Output the [X, Y] coordinate of the center of the cell containing the given text.  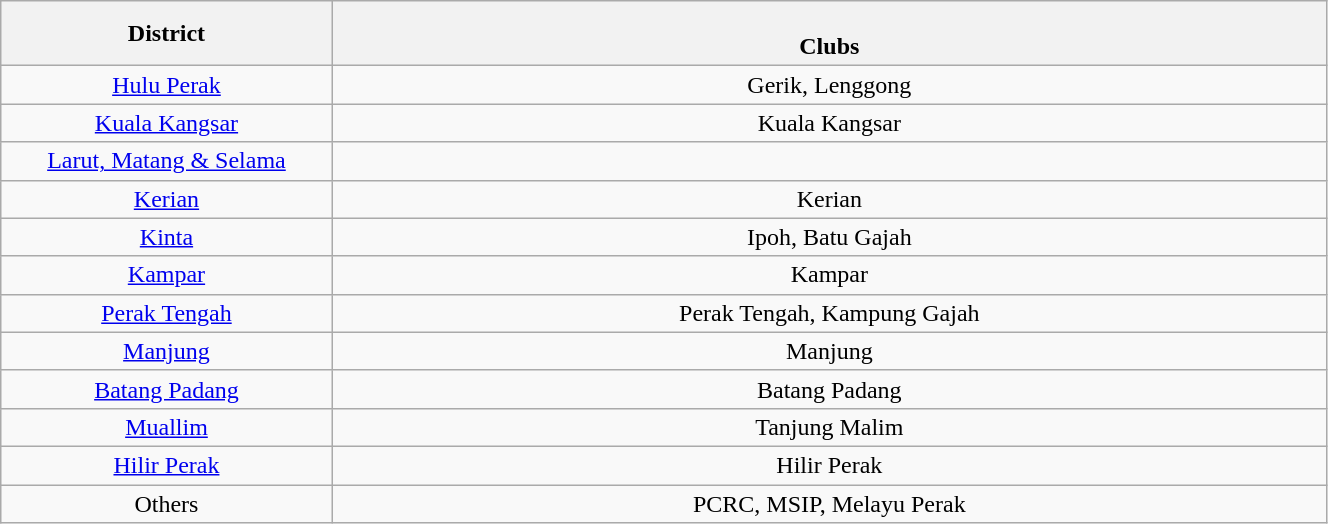
Clubs [829, 34]
Gerik, Lenggong [829, 85]
Kinta [166, 237]
Ipoh, Batu Gajah [829, 237]
Muallim [166, 427]
Larut, Matang & Selama [166, 161]
Tanjung Malim [829, 427]
PCRC, MSIP, Melayu Perak [829, 503]
Perak Tengah [166, 313]
Perak Tengah, Kampung Gajah [829, 313]
Hulu Perak [166, 85]
District [166, 34]
Others [166, 503]
